Output the [x, y] coordinate of the center of the cell containing the given text.  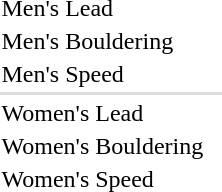
Men's Bouldering [102, 41]
Women's Bouldering [102, 146]
Women's Lead [102, 113]
Men's Speed [102, 74]
